Scan for the cell matching the given text and deliver its (x, y) coordinate at center. 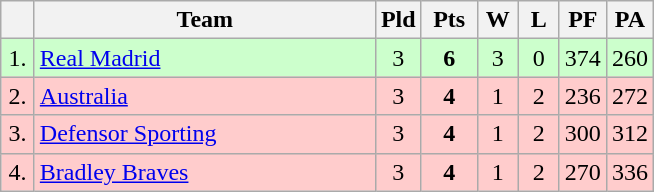
300 (582, 134)
0 (538, 58)
Real Madrid (204, 58)
336 (630, 172)
1. (18, 58)
PA (630, 20)
270 (582, 172)
PF (582, 20)
Pts (449, 20)
236 (582, 96)
Defensor Sporting (204, 134)
2. (18, 96)
3. (18, 134)
Pld (398, 20)
272 (630, 96)
L (538, 20)
Australia (204, 96)
374 (582, 58)
W (498, 20)
Team (204, 20)
4. (18, 172)
6 (449, 58)
312 (630, 134)
260 (630, 58)
Bradley Braves (204, 172)
